Scan for the cell matching the given text and deliver its (x, y) coordinate at center. 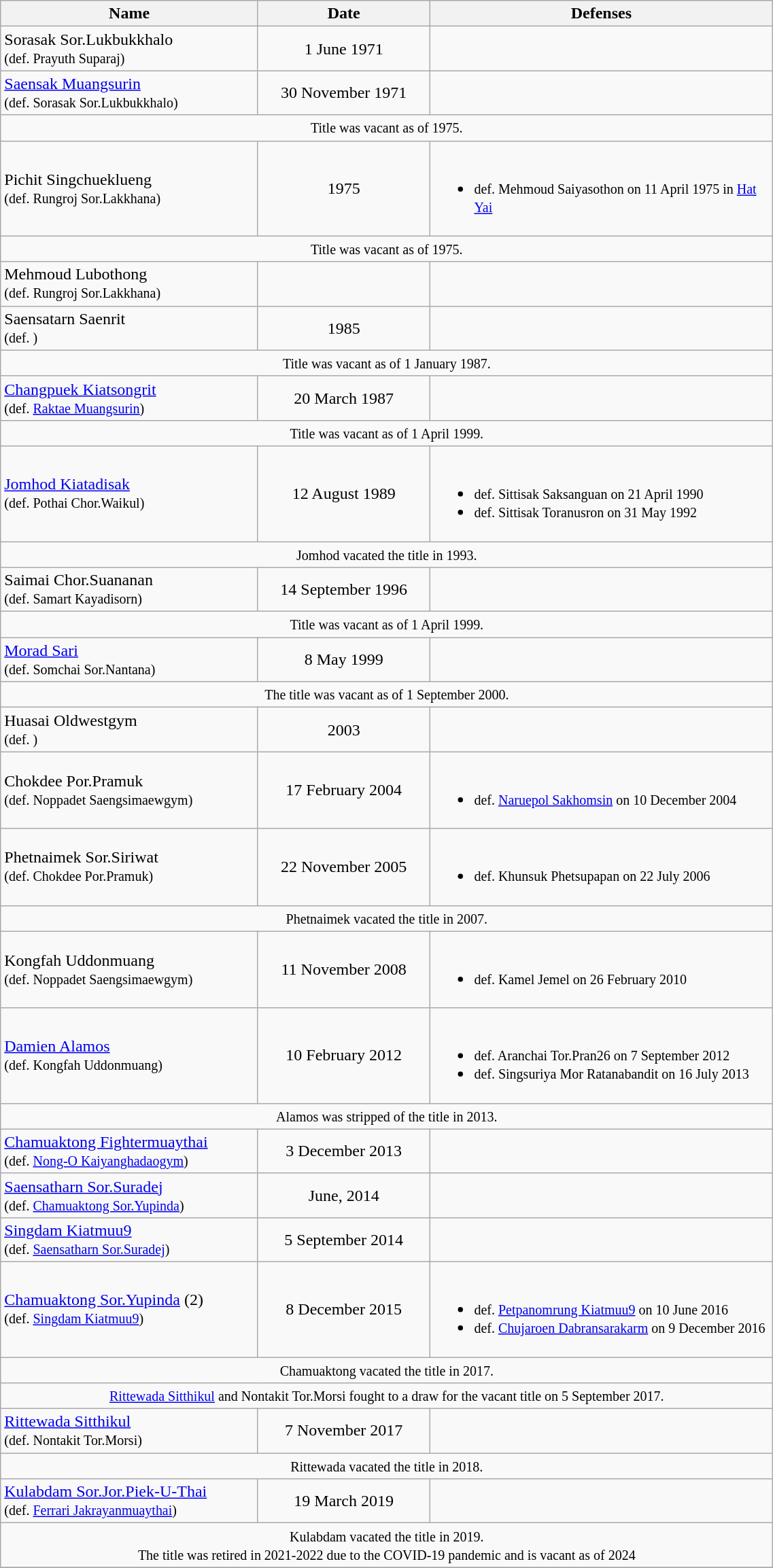
Title was vacant as of 1 January 1987. (387, 363)
June, 2014 (343, 1195)
Defenses (601, 14)
5 September 2014 (343, 1240)
Chamuaktong vacated the title in 2017. (387, 1370)
1985 (343, 328)
10 February 2012 (343, 1056)
3 December 2013 (343, 1151)
The title was vacant as of 1 September 2000. (387, 695)
Saimai Chor.Suananan (def. Samart Kayadisorn) (129, 590)
12 August 1989 (343, 493)
Alamos was stripped of the title in 2013. (387, 1116)
Saensak Muangsurin (def. Sorasak Sor.Lukbukkhalo) (129, 92)
22 November 2005 (343, 867)
Morad Sari (def. Somchai Sor.Nantana) (129, 659)
Phetnaimek Sor.Siriwat (def. Chokdee Por.Pramuk) (129, 867)
8 December 2015 (343, 1309)
Rittewada Sitthikul (def. Nontakit Tor.Morsi) (129, 1431)
Rittewada vacated the title in 2018. (387, 1466)
Chamuaktong Fightermuaythai(def. Nong-O Kaiyanghadaogym) (129, 1151)
14 September 1996 (343, 590)
Damien Alamos (def. Kongfah Uddonmuang) (129, 1056)
Phetnaimek vacated the title in 2007. (387, 918)
Kulabdam vacated the title in 2019.The title was retired in 2021-2022 due to the COVID-19 pandemic and is vacant as of 2024 (387, 1546)
Pichit Singchueklueng (def. Rungroj Sor.Lakkhana) (129, 188)
Sorasak Sor.Lukbukkhalo (def. Prayuth Suparaj) (129, 49)
def. Petpanomrung Kiatmuu9 on 10 June 2016def. Chujaroen Dabransarakarm on 9 December 2016 (601, 1309)
Chamuaktong Sor.Yupinda (2) (def. Singdam Kiatmuu9) (129, 1309)
Mehmoud Lubothong (def. Rungroj Sor.Lakkhana) (129, 284)
Saensatharn Sor.Suradej (def. Chamuaktong Sor.Yupinda) (129, 1195)
Singdam Kiatmuu9 (def. Saensatharn Sor.Suradej) (129, 1240)
Jomhod vacated the title in 1993. (387, 554)
17 February 2004 (343, 790)
Name (129, 14)
def. Sittisak Saksanguan on 21 April 1990def. Sittisak Toranusron on 31 May 1992 (601, 493)
30 November 1971 (343, 92)
7 November 2017 (343, 1431)
def. Aranchai Tor.Pran26 on 7 September 2012def. Singsuriya Mor Ratanabandit on 16 July 2013 (601, 1056)
2003 (343, 730)
Jomhod Kiatadisak (def. Pothai Chor.Waikul) (129, 493)
Huasai Oldwestgym (def. ) (129, 730)
Saensatarn Saenrit (def. ) (129, 328)
Kulabdam Sor.Jor.Piek-U-Thai (def. Ferrari Jakrayanmuaythai) (129, 1501)
11 November 2008 (343, 969)
def. Kamel Jemel on 26 February 2010 (601, 969)
def. Naruepol Sakhomsin on 10 December 2004 (601, 790)
1975 (343, 188)
def. Khunsuk Phetsupapan on 22 July 2006 (601, 867)
1 June 1971 (343, 49)
Chokdee Por.Pramuk (def. Noppadet Saengsimaewgym) (129, 790)
def. Mehmoud Saiyasothon on 11 April 1975 in Hat Yai (601, 188)
Kongfah Uddonmuang (def. Noppadet Saengsimaewgym) (129, 969)
Rittewada Sitthikul and Nontakit Tor.Morsi fought to a draw for the vacant title on 5 September 2017. (387, 1396)
Date (343, 14)
20 March 1987 (343, 398)
Changpuek Kiatsongrit (def. Raktae Muangsurin) (129, 398)
8 May 1999 (343, 659)
19 March 2019 (343, 1501)
